Search for the cell housing the specified text and yield its (x, y) center coordinate. 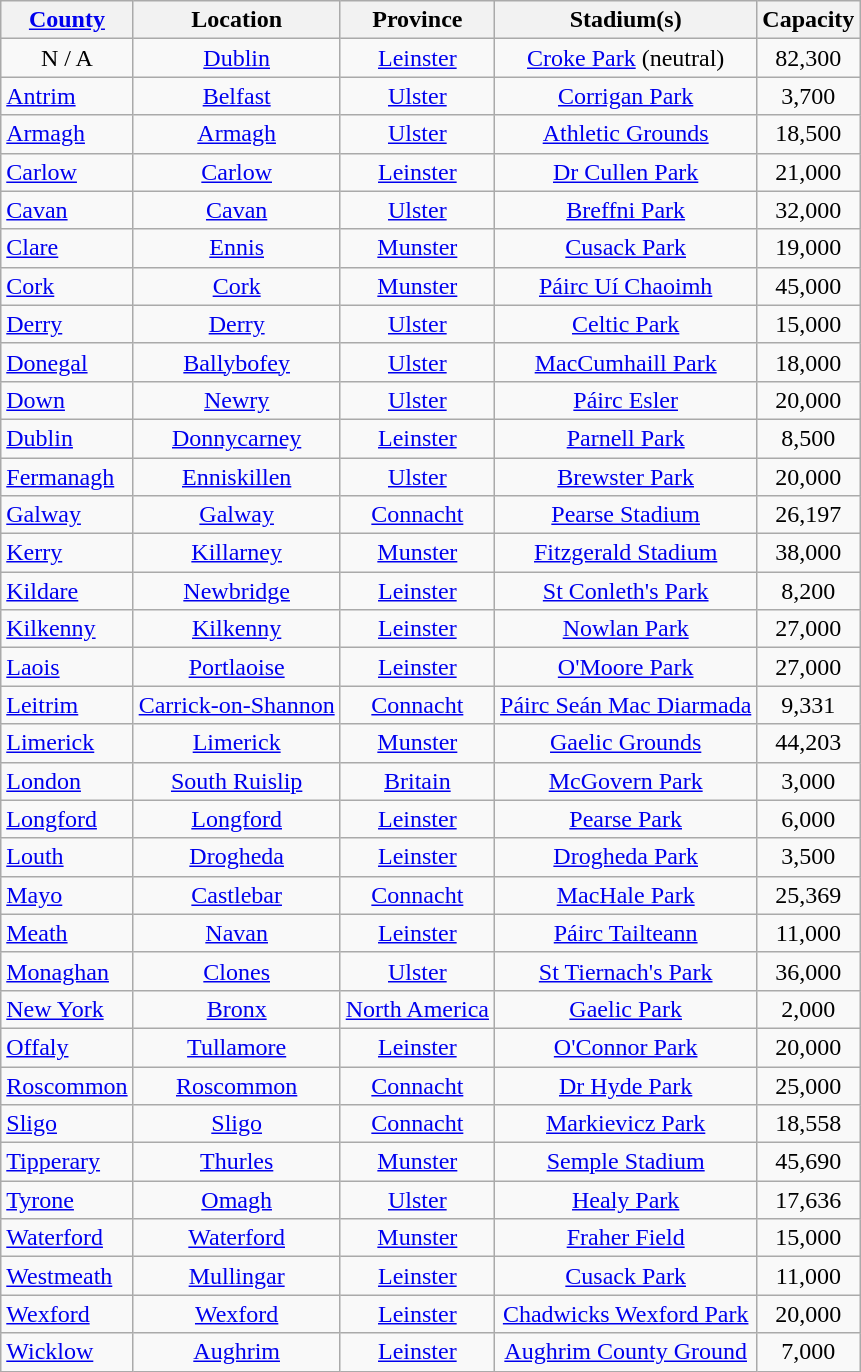
3,000 (808, 781)
19,000 (808, 248)
Páirc Uí Chaoimh (626, 286)
Celtic Park (626, 324)
Healy Park (626, 1200)
8,500 (808, 438)
Bronx (236, 1009)
Mullingar (236, 1276)
Drogheda (236, 857)
Pearse Stadium (626, 515)
Fermanagh (67, 477)
St Conleth's Park (626, 591)
Tullamore (236, 1047)
Markievicz Park (626, 1124)
Portlaoise (236, 667)
9,331 (808, 705)
Parnell Park (626, 438)
17,636 (808, 1200)
Croke Park (neutral) (626, 58)
Clones (236, 971)
Páirc Seán Mac Diarmada (626, 705)
Mayo (67, 895)
Gaelic Park (626, 1009)
32,000 (808, 210)
Killarney (236, 553)
21,000 (808, 172)
O'Moore Park (626, 667)
Tyrone (67, 1200)
McGovern Park (626, 781)
Ballybofey (236, 362)
Antrim (67, 96)
Capacity (808, 20)
Navan (236, 933)
3,500 (808, 857)
Gaelic Grounds (626, 743)
Wicklow (67, 1352)
Laois (67, 667)
MacCumhaill Park (626, 362)
Pearse Park (626, 819)
45,000 (808, 286)
45,690 (808, 1162)
Páirc Esler (626, 400)
7,000 (808, 1352)
New York (67, 1009)
Kerry (67, 553)
Drogheda Park (626, 857)
Newry (236, 400)
Province (417, 20)
Enniskillen (236, 477)
Corrigan Park (626, 96)
Newbridge (236, 591)
Nowlan Park (626, 629)
St Tiernach's Park (626, 971)
82,300 (808, 58)
Fitzgerald Stadium (626, 553)
Dr Hyde Park (626, 1085)
Donnycarney (236, 438)
Monaghan (67, 971)
Aughrim (236, 1352)
Kildare (67, 591)
Thurles (236, 1162)
Britain (417, 781)
Tipperary (67, 1162)
Offaly (67, 1047)
County (67, 20)
Breffni Park (626, 210)
North America (417, 1009)
36,000 (808, 971)
8,200 (808, 591)
Carrick-on-Shannon (236, 705)
38,000 (808, 553)
Omagh (236, 1200)
South Ruislip (236, 781)
Athletic Grounds (626, 134)
3,700 (808, 96)
Dr Cullen Park (626, 172)
25,000 (808, 1085)
Belfast (236, 96)
Brewster Park (626, 477)
Donegal (67, 362)
Westmeath (67, 1276)
N / A (67, 58)
Semple Stadium (626, 1162)
Leitrim (67, 705)
Location (236, 20)
26,197 (808, 515)
Castlebar (236, 895)
Down (67, 400)
18,000 (808, 362)
Louth (67, 857)
Meath (67, 933)
Ennis (236, 248)
44,203 (808, 743)
6,000 (808, 819)
Chadwicks Wexford Park (626, 1314)
Fraher Field (626, 1238)
18,500 (808, 134)
O'Connor Park (626, 1047)
London (67, 781)
18,558 (808, 1124)
2,000 (808, 1009)
Clare (67, 248)
Stadium(s) (626, 20)
25,369 (808, 895)
MacHale Park (626, 895)
Aughrim County Ground (626, 1352)
Páirc Tailteann (626, 933)
